Return the (x, y) coordinate for the center point of the cell that contains the specified text.  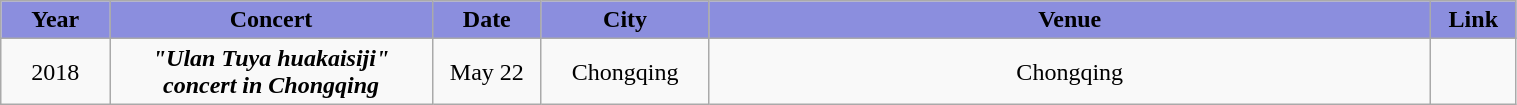
Venue (1070, 20)
"Ulan Tuya huakaisiji" concert in Chongqing (272, 72)
May 22 (486, 72)
Concert (272, 20)
City (625, 20)
2018 (56, 72)
Link (1474, 20)
Year (56, 20)
Date (486, 20)
